Locate the cell with the specified text and output its [X, Y] center coordinate. 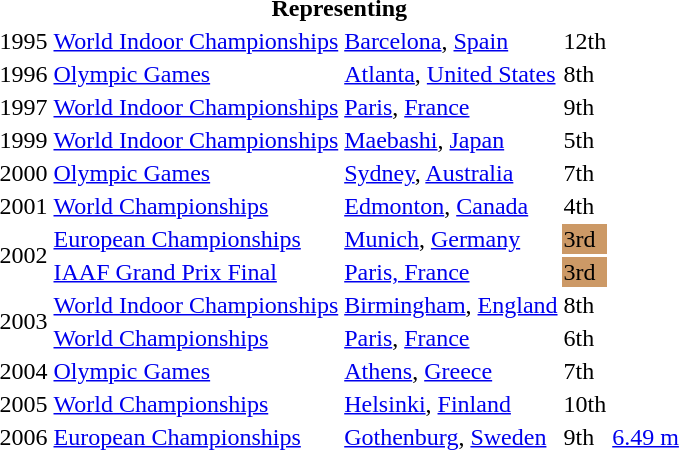
IAAF Grand Prix Final [196, 272]
9th [585, 107]
Munich, Germany [451, 239]
4th [585, 206]
Birmingham, England [451, 305]
Atlanta, United States [451, 74]
12th [585, 41]
5th [585, 140]
European Championships [196, 239]
6th [585, 338]
Sydney, Australia [451, 173]
Edmonton, Canada [451, 206]
10th [585, 404]
Helsinki, Finland [451, 404]
Athens, Greece [451, 371]
Maebashi, Japan [451, 140]
Barcelona, Spain [451, 41]
